Pinpoint the cell where the given text exists, returning its [x, y] midpoint coordinate. 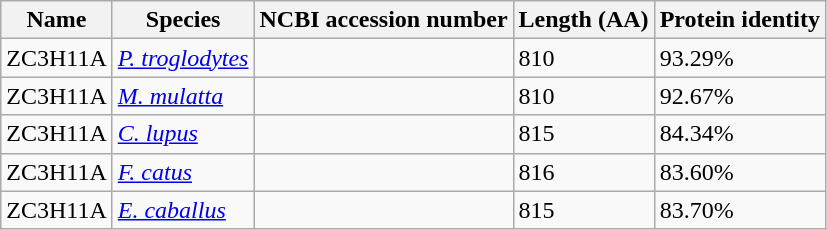
F. catus [183, 172]
P. troglodytes [183, 58]
83.70% [740, 210]
C. lupus [183, 134]
M. mulatta [183, 96]
93.29% [740, 58]
E. caballus [183, 210]
92.67% [740, 96]
Species [183, 20]
Name [57, 20]
816 [584, 172]
Protein identity [740, 20]
NCBI accession number [384, 20]
Length (AA) [584, 20]
84.34% [740, 134]
83.60% [740, 172]
